Identify which cell holds the provided text, then report its [X, Y] central coordinate. 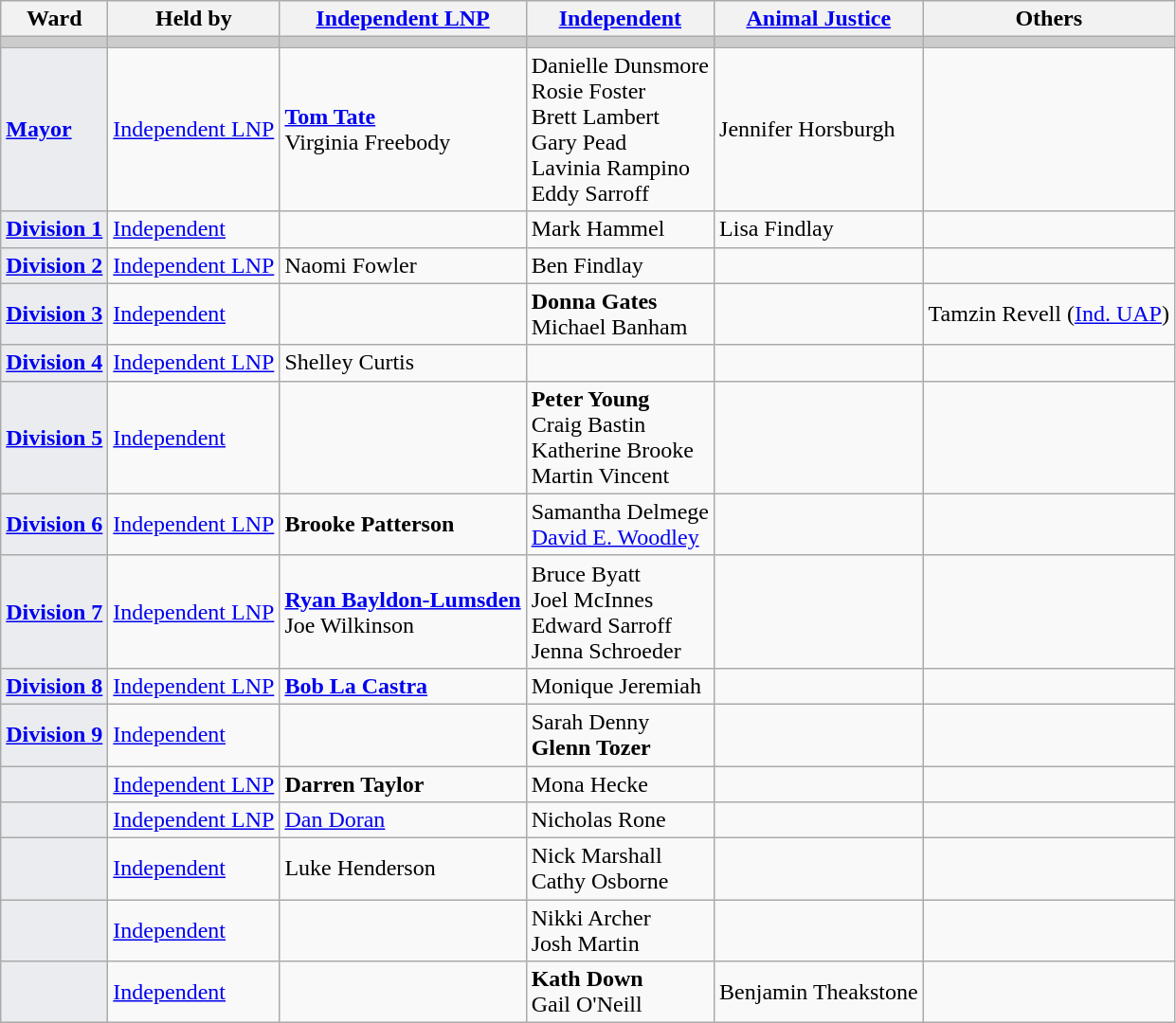
Animal Justice [819, 19]
Brooke Patterson [403, 525]
Division 9 [55, 735]
Bruce Byatt Joel McInnes Edward Sarroff Jenna Schroeder [620, 612]
Naomi Fowler [403, 265]
Sarah Denny Glenn Tozer [620, 735]
Division 7 [55, 612]
Division 6 [55, 525]
Nicholas Rone [620, 820]
Jennifer Horsburgh [819, 129]
Ward [55, 19]
Ryan Bayldon-Lumsden Joe Wilkinson [403, 612]
Kath Down Gail O'Neill [620, 993]
Division 2 [55, 265]
Division 8 [55, 686]
Darren Taylor [403, 783]
Mark Hammel [620, 229]
Nikki Archer Josh Martin [620, 930]
Luke Henderson [403, 870]
Benjamin Theakstone [819, 993]
Nick Marshall Cathy Osborne [620, 870]
Division 4 [55, 363]
Monique Jeremiah [620, 686]
Tom Tate Virginia Freebody [403, 129]
Peter Young Craig Bastin Katherine Brooke Martin Vincent [620, 438]
Mayor [55, 129]
Division 5 [55, 438]
Shelley Curtis [403, 363]
Lisa Findlay [819, 229]
Ben Findlay [620, 265]
Others [1048, 19]
Bob La Castra [403, 686]
Donna Gates Michael Banham [620, 314]
Samantha Delmege David E. Woodley [620, 525]
Mona Hecke [620, 783]
Division 1 [55, 229]
Danielle Dunsmore Rosie Foster Brett Lambert Gary Pead Lavinia Rampino Eddy Sarroff [620, 129]
Tamzin Revell (Ind. UAP) [1048, 314]
Held by [193, 19]
Division 3 [55, 314]
Dan Doran [403, 820]
